Provide the (X, Y) coordinate of the cell's center where the given text is located.  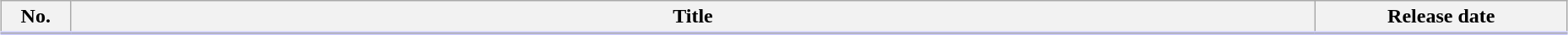
No. (35, 17)
Release date (1441, 17)
Title (693, 17)
